Locate the cell with the specified text and output its [X, Y] center coordinate. 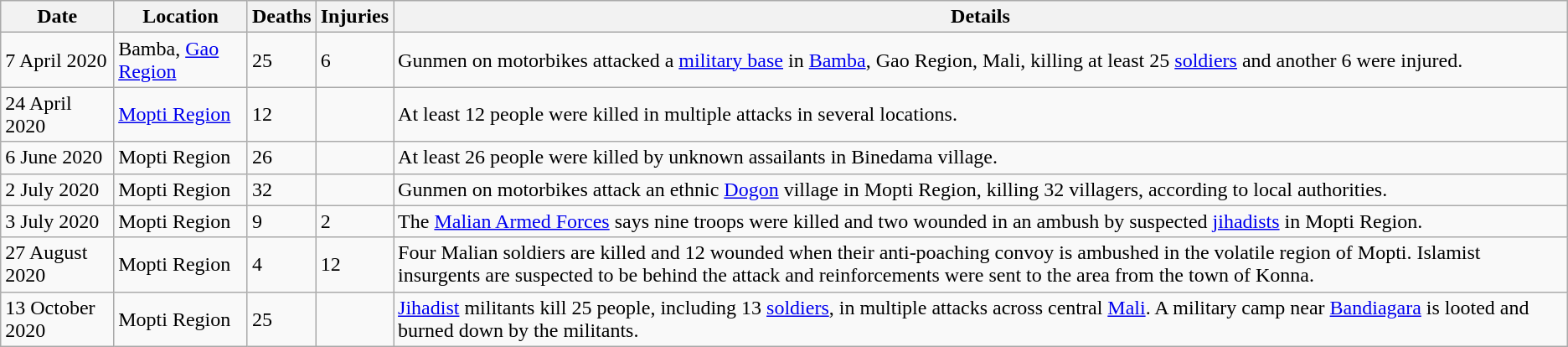
9 [281, 221]
2 [354, 221]
24 April 2020 [57, 114]
32 [281, 189]
13 October 2020 [57, 319]
Date [57, 17]
3 July 2020 [57, 221]
26 [281, 158]
The Malian Armed Forces says nine troops were killed and two wounded in an ambush by suspected jihadists in Mopti Region. [981, 221]
Location [181, 17]
27 August 2020 [57, 265]
6 June 2020 [57, 158]
At least 12 people were killed in multiple attacks in several locations. [981, 114]
Injuries [354, 17]
Gunmen on motorbikes attacked a military base in Bamba, Gao Region, Mali, killing at least 25 soldiers and another 6 were injured. [981, 60]
Details [981, 17]
Deaths [281, 17]
Bamba, Gao Region [181, 60]
7 April 2020 [57, 60]
At least 26 people were killed by unknown assailants in Binedama village. [981, 158]
2 July 2020 [57, 189]
6 [354, 60]
4 [281, 265]
Gunmen on motorbikes attack an ethnic Dogon village in Mopti Region, killing 32 villagers, according to local authorities. [981, 189]
